Scan for the cell matching the given text and deliver its [x, y] coordinate at center. 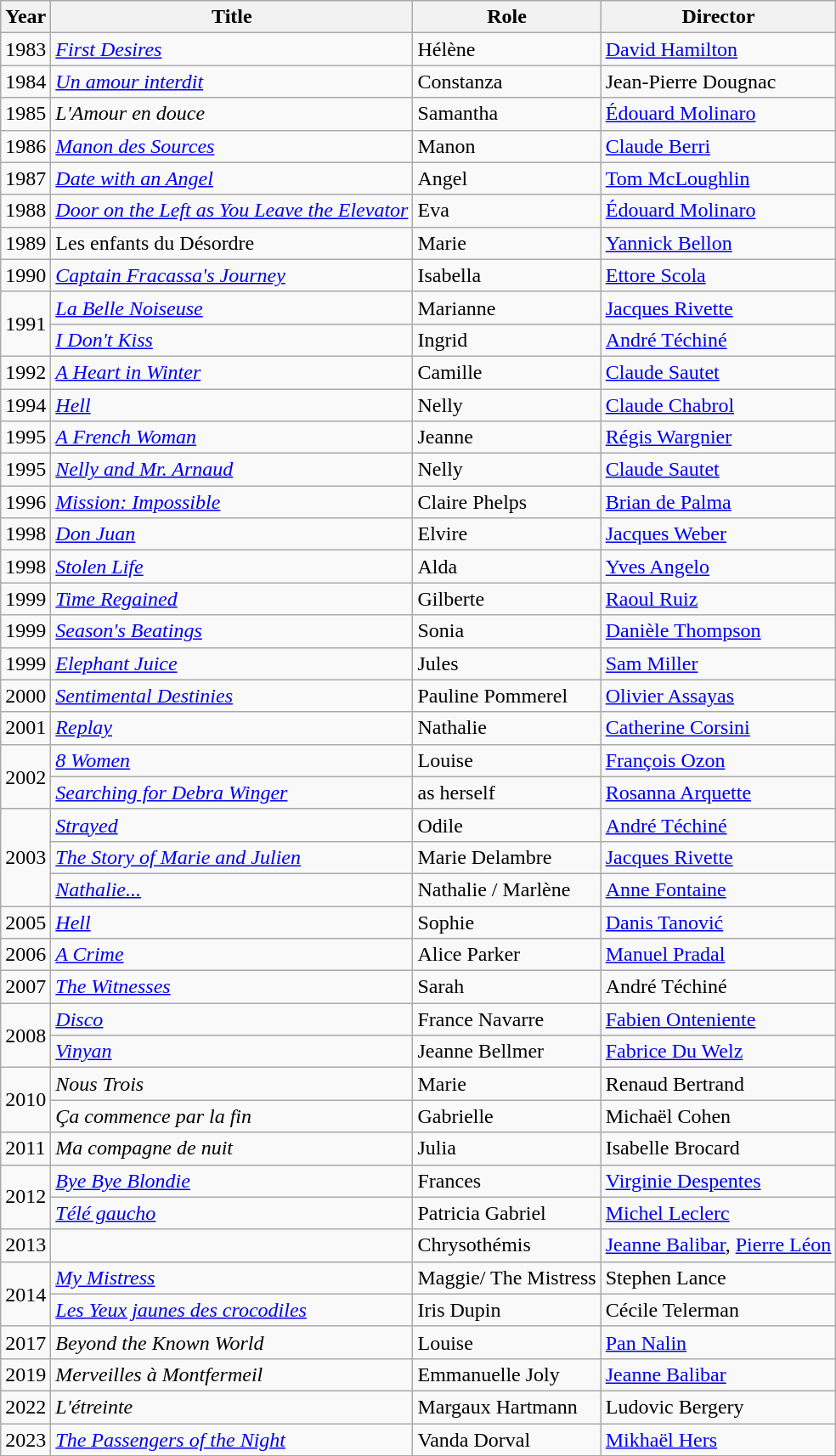
Disco [232, 1019]
A Heart in Winter [232, 372]
France Navarre [506, 1019]
Tom McLoughlin [719, 178]
Catherine Corsini [719, 728]
Raoul Ruiz [719, 599]
Manon [506, 146]
Nathalie / Marlène [506, 889]
Renaud Bertrand [719, 1084]
2001 [25, 728]
Don Juan [232, 534]
Yves Angelo [719, 567]
Claire Phelps [506, 502]
Michel Leclerc [719, 1213]
2012 [25, 1197]
First Desires [232, 49]
Captain Fracassa's Journey [232, 275]
Constanza [506, 82]
Ettore Scola [719, 275]
Manuel Pradal [719, 955]
as herself [506, 793]
Sophie [506, 922]
1992 [25, 372]
The Story of Marie and Julien [232, 857]
1983 [25, 49]
Season's Beatings [232, 631]
Ça commence par la fin [232, 1116]
Télé gaucho [232, 1213]
2000 [25, 696]
Olivier Assayas [719, 696]
1989 [25, 243]
Claude Chabrol [719, 405]
1996 [25, 502]
I Don't Kiss [232, 340]
L'étreinte [232, 1407]
Door on the Left as You Leave the Elevator [232, 211]
Virginie Despentes [719, 1181]
Samantha [506, 114]
Elephant Juice [232, 663]
Anne Fontaine [719, 889]
Jean-Pierre Dougnac [719, 82]
1987 [25, 178]
Marianne [506, 308]
Fabrice Du Welz [719, 1052]
Cécile Telerman [719, 1310]
Time Regained [232, 599]
Julia [506, 1148]
Danièle Thompson [719, 631]
Alda [506, 567]
Hélène [506, 49]
2006 [25, 955]
2005 [25, 922]
Camille [506, 372]
The Passengers of the Night [232, 1440]
Isabelle Brocard [719, 1148]
A Crime [232, 955]
Sam Miller [719, 663]
Iris Dupin [506, 1310]
2010 [25, 1100]
David Hamilton [719, 49]
Ingrid [506, 340]
Jeanne Balibar [719, 1374]
1988 [25, 211]
Sonia [506, 631]
Merveilles à Montfermeil [232, 1374]
2013 [25, 1245]
2008 [25, 1036]
1986 [25, 146]
2017 [25, 1342]
Odile [506, 825]
Emmanuelle Joly [506, 1374]
Searching for Debra Winger [232, 793]
Nathalie [506, 728]
Rosanna Arquette [719, 793]
Vanda Dorval [506, 1440]
Jules [506, 663]
Danis Tanović [719, 922]
Date with an Angel [232, 178]
La Belle Noiseuse [232, 308]
Sentimental Destinies [232, 696]
2014 [25, 1294]
Gilberte [506, 599]
1985 [25, 114]
2019 [25, 1374]
1994 [25, 405]
Title [232, 17]
Un amour interdit [232, 82]
1984 [25, 82]
1991 [25, 324]
Marie Delambre [506, 857]
2002 [25, 776]
Ludovic Bergery [719, 1407]
L'Amour en douce [232, 114]
Yannick Bellon [719, 243]
Bye Bye Blondie [232, 1181]
Director [719, 17]
Stephen Lance [719, 1278]
Pauline Pommerel [506, 696]
Isabella [506, 275]
8 Women [232, 760]
Régis Wargnier [719, 437]
Mission: Impossible [232, 502]
Margaux Hartmann [506, 1407]
2007 [25, 987]
2003 [25, 857]
Les enfants du Désordre [232, 243]
Stolen Life [232, 567]
2023 [25, 1440]
The Witnesses [232, 987]
1990 [25, 275]
Beyond the Known World [232, 1342]
Year [25, 17]
A French Woman [232, 437]
Role [506, 17]
Eva [506, 211]
Claude Berri [719, 146]
Manon des Sources [232, 146]
Sarah [506, 987]
My Mistress [232, 1278]
2011 [25, 1148]
François Ozon [719, 760]
Fabien Onteniente [719, 1019]
Brian de Palma [719, 502]
Jeanne Bellmer [506, 1052]
Jeanne [506, 437]
Maggie/ The Mistress [506, 1278]
Angel [506, 178]
Jacques Weber [719, 534]
Les Yeux jaunes des crocodiles [232, 1310]
Jeanne Balibar, Pierre Léon [719, 1245]
Alice Parker [506, 955]
Strayed [232, 825]
Ma compagne de nuit [232, 1148]
Gabrielle [506, 1116]
Replay [232, 728]
Nelly and Mr. Arnaud [232, 470]
Nous Trois [232, 1084]
Elvire [506, 534]
Vinyan [232, 1052]
2022 [25, 1407]
Nathalie... [232, 889]
Michaël Cohen [719, 1116]
Pan Nalin [719, 1342]
Mikhaël Hers [719, 1440]
Patricia Gabriel [506, 1213]
Frances [506, 1181]
Chrysothémis [506, 1245]
